Output the [x, y] coordinate of the center of the cell containing the given text.  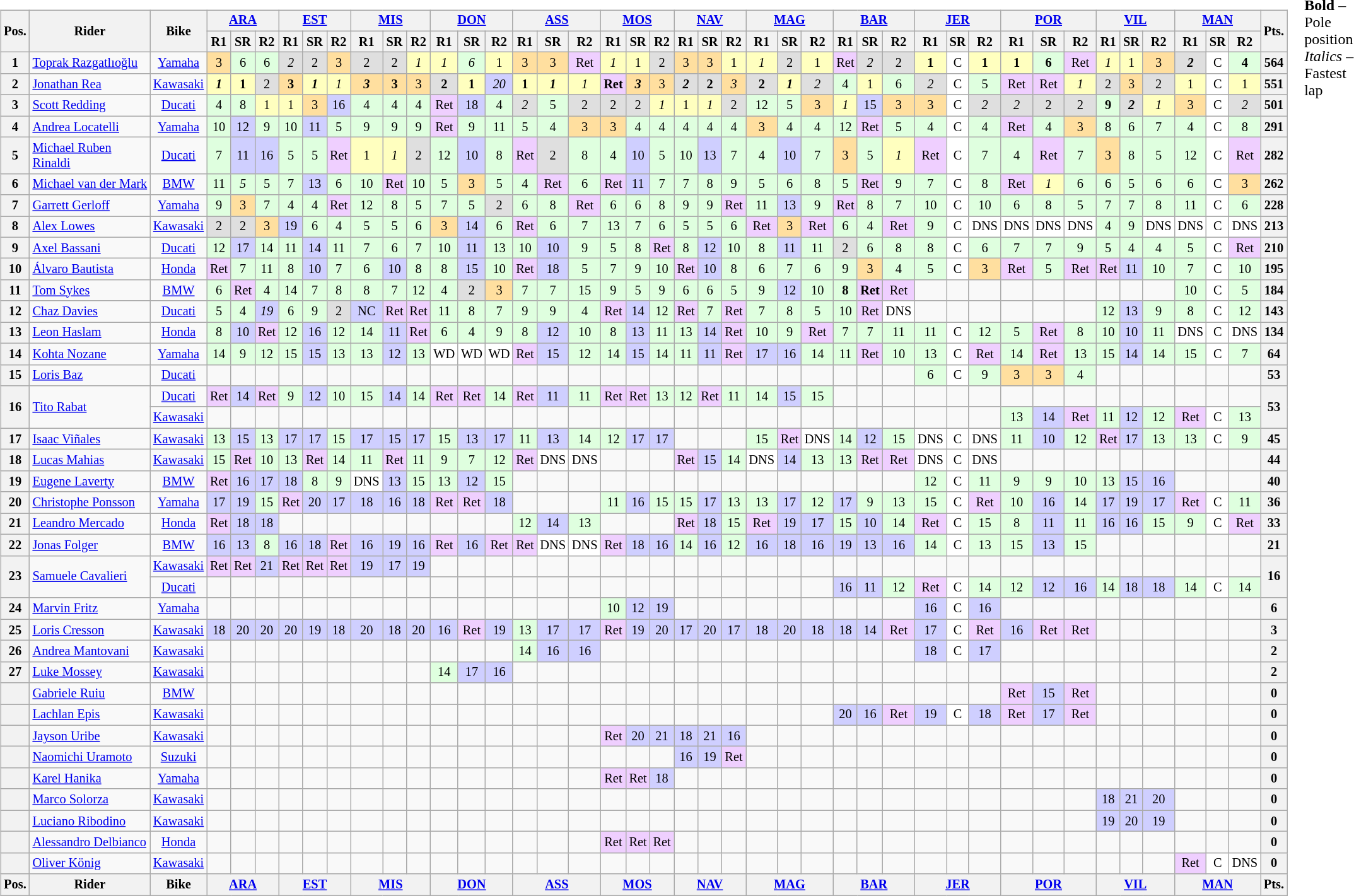
Garrett Gerloff [90, 206]
282 [1274, 156]
Leon Haslam [90, 333]
Naomichi Uramoto [90, 757]
210 [1274, 248]
27 [15, 672]
Luke Mossey [90, 672]
Alessandro Delbianco [90, 842]
36 [1274, 503]
Lucas Mahias [90, 460]
24 [15, 608]
Álvaro Bautista [90, 269]
Scott Redding [90, 105]
Chaz Davies [90, 311]
Tom Sykes [90, 291]
184 [1274, 291]
Jayson Uribe [90, 736]
Karel Hanika [90, 779]
Marvin Fritz [90, 608]
213 [1274, 227]
Jonas Folger [90, 545]
Toprak Razgatlıoğlu [90, 63]
134 [1274, 333]
262 [1274, 184]
Suzuki [178, 757]
Lachlan Epis [90, 715]
Marco Solorza [90, 800]
501 [1274, 105]
44 [1274, 460]
33 [1274, 524]
Axel Bassani [90, 248]
40 [1274, 481]
45 [1274, 439]
Gabriele Ruiu [90, 694]
Loris Baz [90, 375]
Alex Lowes [90, 227]
564 [1274, 63]
Michael Ruben Rinaldi [90, 156]
Eugene Laverty [90, 481]
Jonathan Rea [90, 84]
551 [1274, 84]
26 [15, 651]
Samuele Cavalieri [90, 576]
Isaac Viñales [90, 439]
25 [15, 630]
Oliver König [90, 863]
Tito Rabat [90, 407]
Andrea Locatelli [90, 127]
Kohta Nozane [90, 354]
23 [15, 576]
22 [15, 545]
64 [1274, 354]
195 [1274, 269]
291 [1274, 127]
Christophe Ponsson [90, 503]
Andrea Mantovani [90, 651]
Michael van der Mark [90, 184]
Loris Cresson [90, 630]
Leandro Mercado [90, 524]
Luciano Ribodino [90, 821]
228 [1274, 206]
143 [1274, 311]
NC [366, 311]
